Determine the [x, y] coordinate at the center of the cell enclosing the given text.  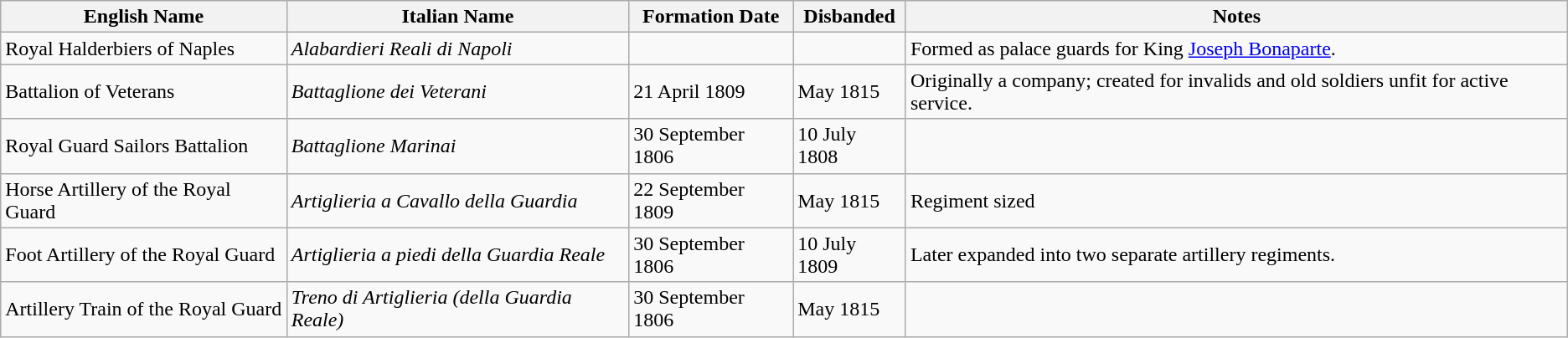
Disbanded [849, 17]
Later expanded into two separate artillery regiments. [1236, 254]
Formed as palace guards for King Joseph Bonaparte. [1236, 49]
Foot Artillery of the Royal Guard [144, 254]
Royal Guard Sailors Battalion [144, 146]
Treno di Artiglieria (della Guardia Reale) [457, 310]
Battaglione dei Veterani [457, 92]
Notes [1236, 17]
10 July 1808 [849, 146]
10 July 1809 [849, 254]
Artiglieria a piedi della Guardia Reale [457, 254]
Battalion of Veterans [144, 92]
Alabardieri Reali di Napoli [457, 49]
Battaglione Marinai [457, 146]
22 September 1809 [711, 201]
Horse Artillery of the Royal Guard [144, 201]
Artillery Train of the Royal Guard [144, 310]
English Name [144, 17]
Regiment sized [1236, 201]
Originally a company; created for invalids and old soldiers unfit for active service. [1236, 92]
Italian Name [457, 17]
Formation Date [711, 17]
21 April 1809 [711, 92]
Royal Halderbiers of Naples [144, 49]
Artiglieria a Cavallo della Guardia [457, 201]
